Detect which cell encompasses the target text, then output its (X, Y) center coordinate. 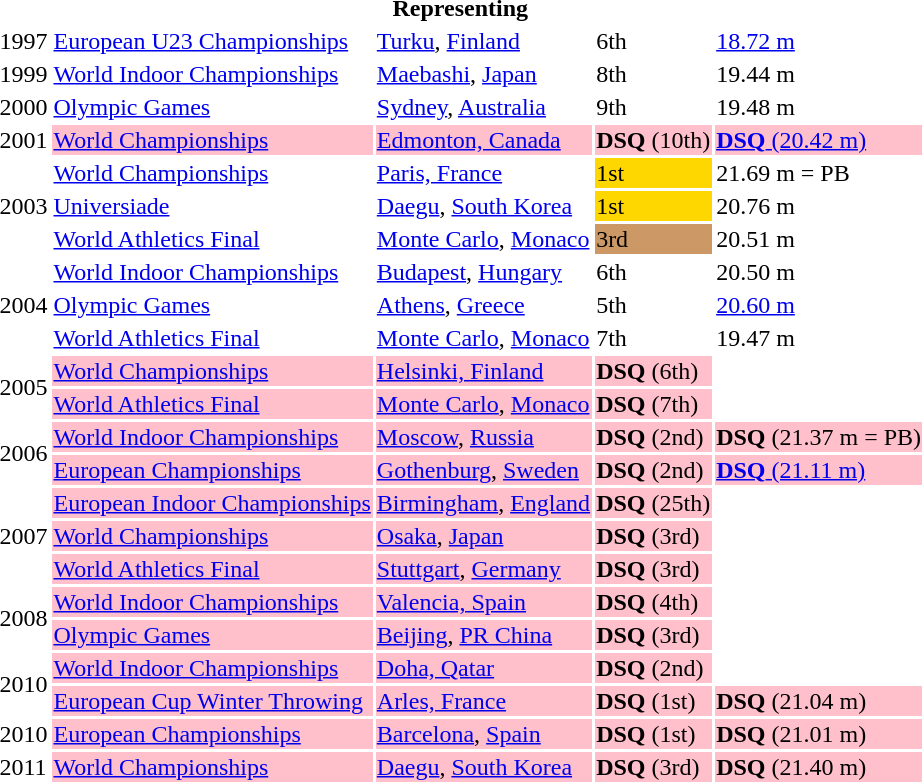
Beijing, PR China (483, 635)
European U23 Championships (212, 41)
European Cup Winter Throwing (212, 701)
Sydney, Australia (483, 107)
3rd (654, 239)
Arles, France (483, 701)
Moscow, Russia (483, 437)
DSQ (25th) (654, 503)
Doha, Qatar (483, 668)
Osaka, Japan (483, 536)
Edmonton, Canada (483, 140)
8th (654, 74)
DSQ (6th) (654, 371)
DSQ (7th) (654, 404)
Valencia, Spain (483, 602)
Helsinki, Finland (483, 371)
Turku, Finland (483, 41)
DSQ (10th) (654, 140)
Budapest, Hungary (483, 272)
Maebashi, Japan (483, 74)
Athens, Greece (483, 305)
7th (654, 338)
5th (654, 305)
Universiade (212, 206)
Birmingham, England (483, 503)
Paris, France (483, 173)
Stuttgart, Germany (483, 569)
European Indoor Championships (212, 503)
9th (654, 107)
Gothenburg, Sweden (483, 470)
Barcelona, Spain (483, 734)
DSQ (4th) (654, 602)
